Locate the cell with the specified text and output its [x, y] center coordinate. 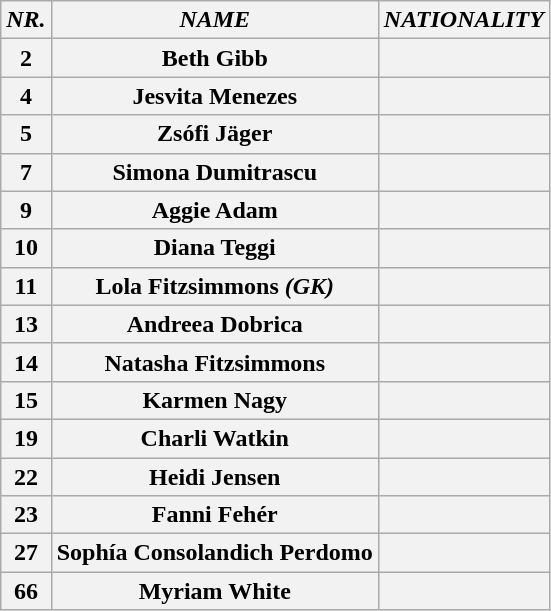
10 [26, 248]
19 [26, 438]
2 [26, 58]
23 [26, 515]
9 [26, 210]
Zsófi Jäger [214, 134]
27 [26, 553]
7 [26, 172]
22 [26, 477]
5 [26, 134]
Karmen Nagy [214, 400]
13 [26, 324]
Natasha Fitzsimmons [214, 362]
Charli Watkin [214, 438]
4 [26, 96]
14 [26, 362]
Aggie Adam [214, 210]
Sophía Consolandich Perdomo [214, 553]
NAME [214, 20]
NR. [26, 20]
Diana Teggi [214, 248]
Simona Dumitrascu [214, 172]
Jesvita Menezes [214, 96]
Heidi Jensen [214, 477]
NATIONALITY [464, 20]
11 [26, 286]
Myriam White [214, 591]
66 [26, 591]
15 [26, 400]
Andreea Dobrica [214, 324]
Beth Gibb [214, 58]
Fanni Fehér [214, 515]
Lola Fitzsimmons (GK) [214, 286]
